Find where the given text appears and provide that cell's center as [X, Y] coordinate. 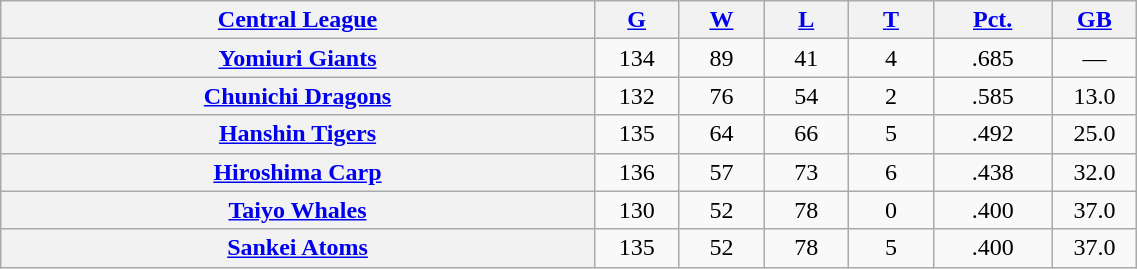
Chunichi Dragons [298, 96]
T [892, 20]
130 [636, 210]
4 [892, 58]
25.0 [1094, 134]
2 [892, 96]
Sankei Atoms [298, 248]
64 [722, 134]
.438 [992, 172]
L [806, 20]
W [722, 20]
76 [722, 96]
GB [1094, 20]
Pct. [992, 20]
136 [636, 172]
Yomiuri Giants [298, 58]
0 [892, 210]
.492 [992, 134]
54 [806, 96]
Hiroshima Carp [298, 172]
32.0 [1094, 172]
132 [636, 96]
.585 [992, 96]
73 [806, 172]
Hanshin Tigers [298, 134]
6 [892, 172]
G [636, 20]
Central League [298, 20]
— [1094, 58]
57 [722, 172]
41 [806, 58]
134 [636, 58]
Taiyo Whales [298, 210]
.685 [992, 58]
89 [722, 58]
66 [806, 134]
13.0 [1094, 96]
